Provide the [X, Y] coordinate of the cell's center where the given text is located.  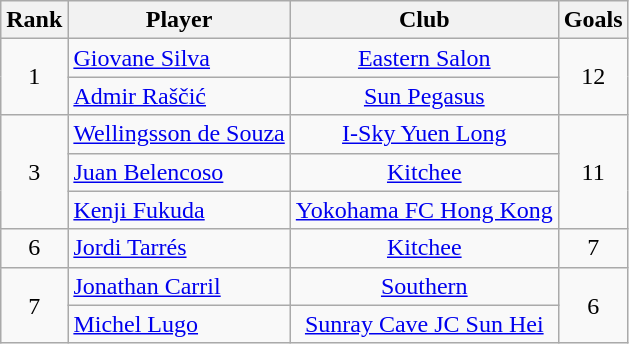
Kenji Fukuda [179, 210]
Michel Lugo [179, 324]
Yokohama FC Hong Kong [424, 210]
Goals [593, 20]
Club [424, 20]
Player [179, 20]
Jordi Tarrés [179, 248]
Rank [34, 20]
Sunray Cave JC Sun Hei [424, 324]
I-Sky Yuen Long [424, 134]
Southern [424, 286]
Jonathan Carril [179, 286]
Wellingsson de Souza [179, 134]
Eastern Salon [424, 58]
Admir Raščić [179, 96]
11 [593, 172]
1 [34, 77]
12 [593, 77]
Juan Belencoso [179, 172]
3 [34, 172]
Sun Pegasus [424, 96]
Giovane Silva [179, 58]
